Output the (x, y) coordinate of the center of the cell containing the given text.  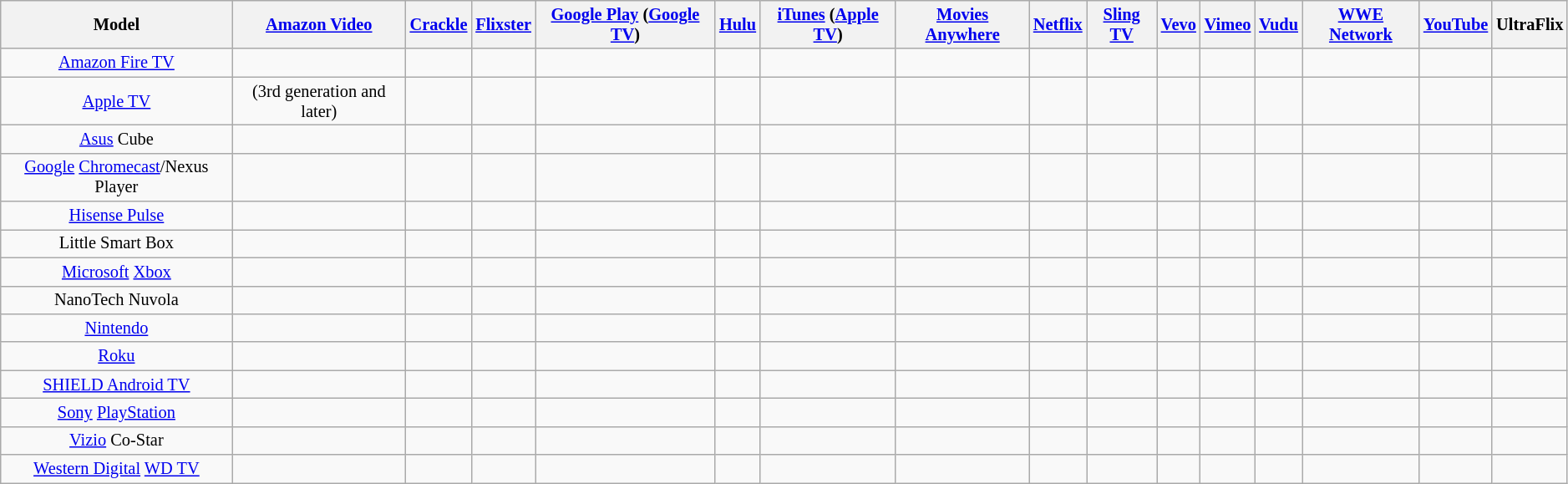
Vizio Co-Star (117, 441)
WWE Network (1361, 24)
Google Chromecast/Nexus Player (117, 177)
Movies Anywhere (962, 24)
Google Play (Google TV) (625, 24)
iTunes (Apple TV) (828, 24)
Little Smart Box (117, 243)
Hisense Pulse (117, 216)
Hulu (738, 24)
Vudu (1278, 24)
Model (117, 24)
Netflix (1058, 24)
YouTube (1455, 24)
Nintendo (117, 328)
NanoTech Nuvola (117, 300)
Crackle (439, 24)
Asus Cube (117, 139)
Sling TV (1122, 24)
Apple TV (117, 101)
(3rd generation and later) (319, 101)
Microsoft Xbox (117, 272)
Amazon Fire TV (117, 63)
Flixster (503, 24)
UltraFlix (1530, 24)
Amazon Video (319, 24)
Vimeo (1228, 24)
Vevo (1179, 24)
Western Digital WD TV (117, 469)
Sony PlayStation (117, 412)
SHIELD Android TV (117, 385)
Roku (117, 356)
